For the text-containing cell, return its midpoint in (X, Y) coordinate format. 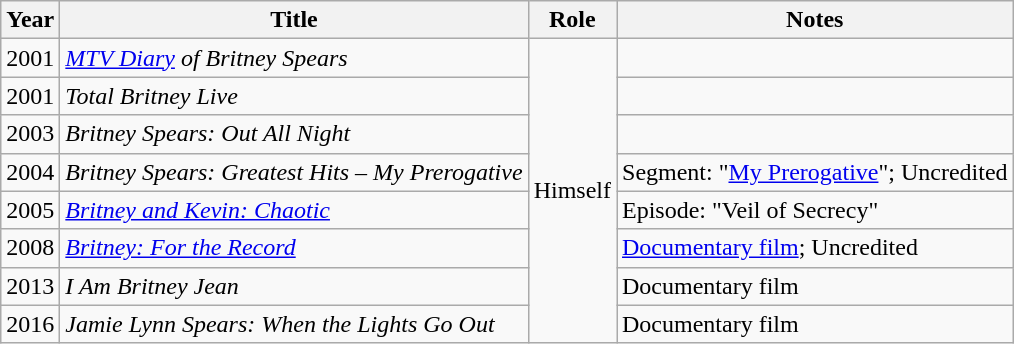
Jamie Lynn Spears: When the Lights Go Out (294, 324)
2004 (30, 172)
2008 (30, 248)
Segment: "My Prerogative"; Uncredited (814, 172)
2003 (30, 134)
I Am Britney Jean (294, 286)
Title (294, 20)
Total Britney Live (294, 96)
2013 (30, 286)
MTV Diary of Britney Spears (294, 58)
Himself (572, 191)
Britney Spears: Out All Night (294, 134)
Britney Spears: Greatest Hits – My Prerogative (294, 172)
Notes (814, 20)
2005 (30, 210)
Britney: For the Record (294, 248)
Episode: "Veil of Secrecy" (814, 210)
Year (30, 20)
Britney and Kevin: Chaotic (294, 210)
2016 (30, 324)
Role (572, 20)
Documentary film; Uncredited (814, 248)
